Provide the [X, Y] coordinate of the cell's center where the given text is located.  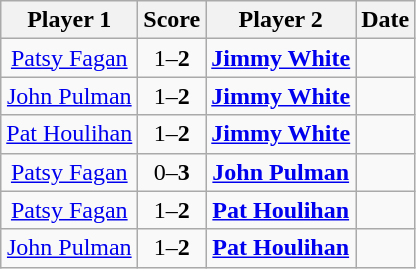
Player 1 [70, 20]
Score [172, 20]
Player 2 [281, 20]
Date [386, 20]
0–3 [172, 172]
